Return the (x, y) coordinate for the center point of the cell that contains the specified text.  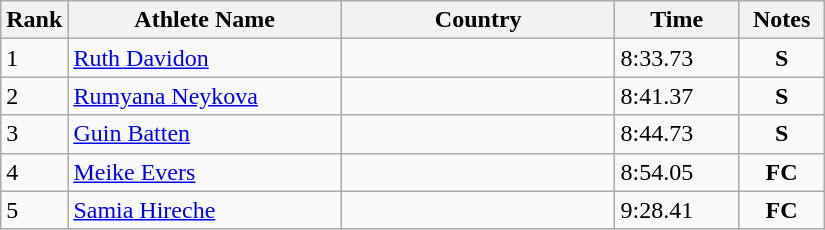
9:28.41 (677, 210)
Samia Hireche (205, 210)
5 (34, 210)
Rumyana Neykova (205, 96)
8:41.37 (677, 96)
Guin Batten (205, 134)
8:44.73 (677, 134)
3 (34, 134)
Notes (782, 20)
Athlete Name (205, 20)
2 (34, 96)
1 (34, 58)
Ruth Davidon (205, 58)
4 (34, 172)
Time (677, 20)
Country (478, 20)
8:54.05 (677, 172)
8:33.73 (677, 58)
Rank (34, 20)
Meike Evers (205, 172)
